Determine the [X, Y] coordinate at the center of the cell enclosing the given text.  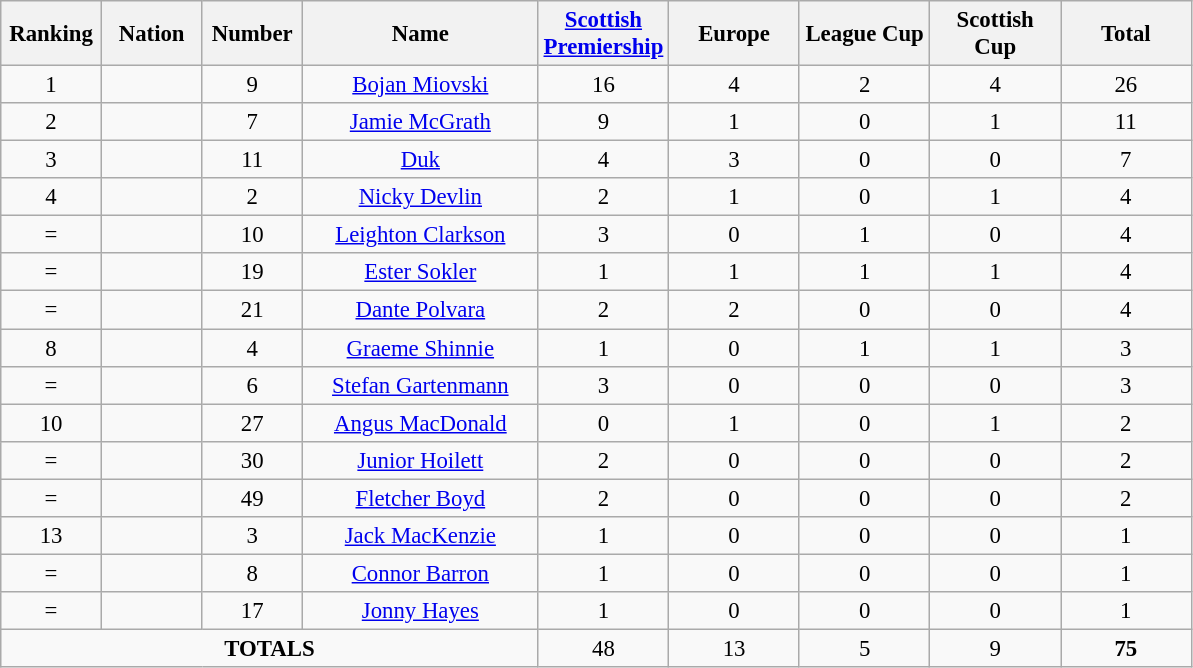
30 [252, 460]
21 [252, 310]
Bojan Miovski [421, 85]
Jonny Hayes [421, 611]
Stefan Gartenmann [421, 385]
Graeme Shinnie [421, 348]
27 [252, 423]
Nation [152, 34]
17 [252, 611]
Angus MacDonald [421, 423]
75 [1126, 648]
Total [1126, 34]
5 [864, 648]
Connor Barron [421, 573]
Jamie McGrath [421, 122]
Europe [734, 34]
Scottish Premiership [604, 34]
Leighton Clarkson [421, 235]
Jack MacKenzie [421, 536]
16 [604, 85]
Nicky Devlin [421, 197]
Dante Polvara [421, 310]
48 [604, 648]
49 [252, 498]
Fletcher Boyd [421, 498]
26 [1126, 85]
TOTALS [270, 648]
19 [252, 273]
League Cup [864, 34]
Scottish Cup [996, 34]
Ester Sokler [421, 273]
Ranking [52, 34]
Junior Hoilett [421, 460]
6 [252, 385]
Number [252, 34]
Duk [421, 160]
Name [421, 34]
